Find where the given text appears and provide that cell's center as [X, Y] coordinate. 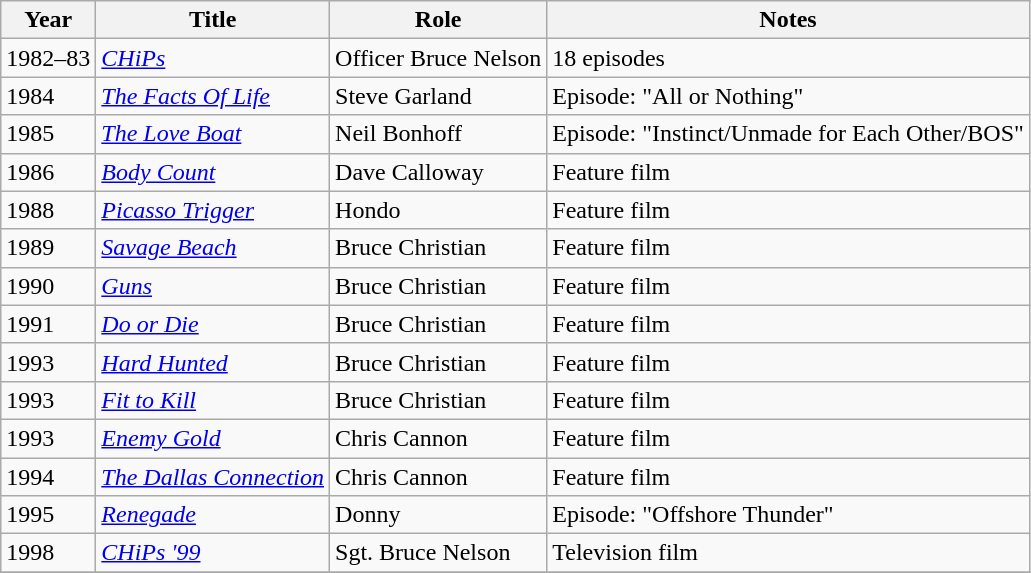
Episode: "Offshore Thunder" [788, 515]
1989 [48, 248]
Dave Calloway [438, 172]
CHiPs '99 [213, 553]
1984 [48, 96]
Episode: "Instinct/Unmade for Each Other/BOS" [788, 134]
The Facts Of Life [213, 96]
Guns [213, 286]
1985 [48, 134]
1998 [48, 553]
1982–83 [48, 58]
The Dallas Connection [213, 477]
Picasso Trigger [213, 210]
Sgt. Bruce Nelson [438, 553]
Television film [788, 553]
Notes [788, 20]
Enemy Gold [213, 438]
Episode: "All or Nothing" [788, 96]
Fit to Kill [213, 400]
CHiPs [213, 58]
The Love Boat [213, 134]
1995 [48, 515]
Hondo [438, 210]
Renegade [213, 515]
18 episodes [788, 58]
1994 [48, 477]
Steve Garland [438, 96]
1988 [48, 210]
Title [213, 20]
1986 [48, 172]
Body Count [213, 172]
Neil Bonhoff [438, 134]
Hard Hunted [213, 362]
Year [48, 20]
1990 [48, 286]
Donny [438, 515]
Savage Beach [213, 248]
1991 [48, 324]
Do or Die [213, 324]
Role [438, 20]
Officer Bruce Nelson [438, 58]
